Determine the (X, Y) coordinate at the center of the cell enclosing the given text.  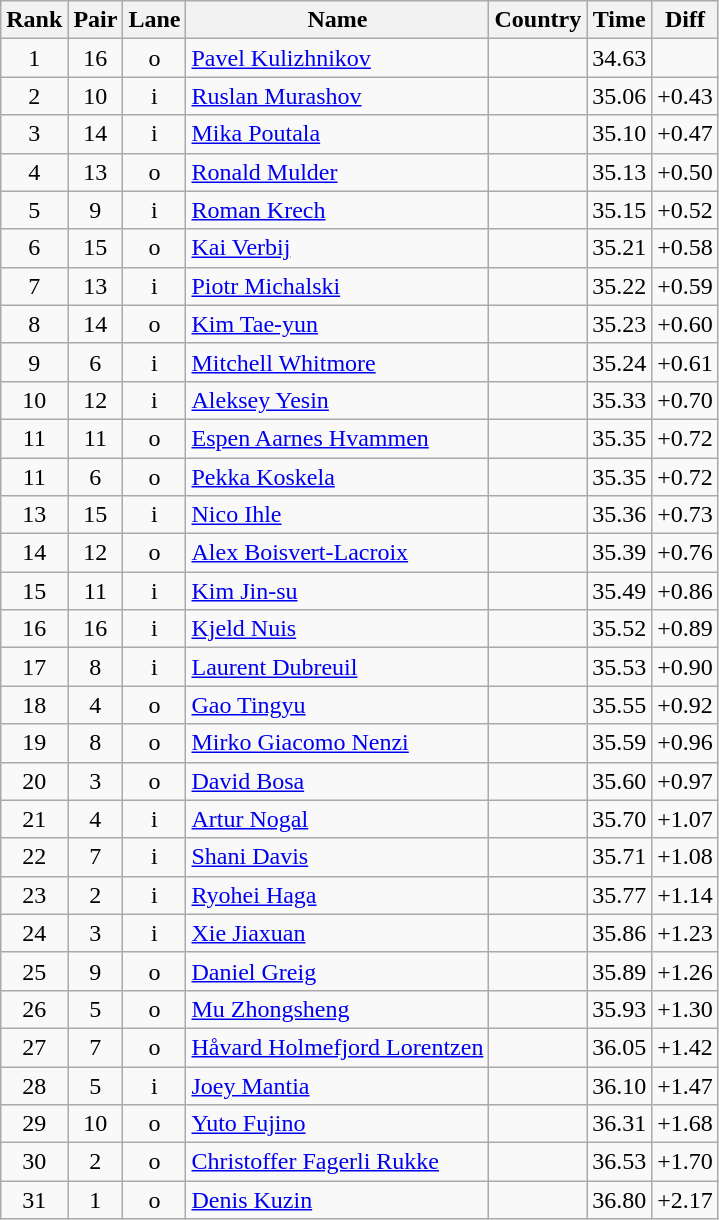
Roman Krech (338, 210)
34.63 (620, 58)
35.23 (620, 324)
Name (338, 20)
Xie Jiaxuan (338, 933)
28 (34, 1085)
35.70 (620, 819)
35.77 (620, 895)
+1.47 (686, 1085)
+0.73 (686, 515)
Kim Jin-su (338, 591)
19 (34, 743)
35.86 (620, 933)
Denis Kuzin (338, 1200)
Alex Boisvert-Lacroix (338, 553)
Gao Tingyu (338, 705)
36.10 (620, 1085)
35.52 (620, 629)
+0.89 (686, 629)
35.55 (620, 705)
+0.70 (686, 400)
Rank (34, 20)
31 (34, 1200)
35.93 (620, 1009)
Time (620, 20)
35.06 (620, 96)
36.31 (620, 1124)
Mirko Giacomo Nenzi (338, 743)
36.53 (620, 1162)
+1.30 (686, 1009)
+0.58 (686, 248)
Laurent Dubreuil (338, 667)
Mu Zhongsheng (338, 1009)
Aleksey Yesin (338, 400)
25 (34, 971)
35.39 (620, 553)
+1.42 (686, 1047)
+0.59 (686, 286)
Ruslan Murashov (338, 96)
+1.70 (686, 1162)
Joey Mantia (338, 1085)
18 (34, 705)
+0.60 (686, 324)
Nico Ihle (338, 515)
22 (34, 857)
35.10 (620, 134)
35.33 (620, 400)
26 (34, 1009)
35.13 (620, 172)
+2.17 (686, 1200)
35.53 (620, 667)
+0.86 (686, 591)
35.60 (620, 781)
Håvard Holmefjord Lorentzen (338, 1047)
Country (538, 20)
+0.61 (686, 362)
Kjeld Nuis (338, 629)
21 (34, 819)
35.21 (620, 248)
24 (34, 933)
35.24 (620, 362)
+1.68 (686, 1124)
35.22 (620, 286)
36.05 (620, 1047)
+0.97 (686, 781)
Mitchell Whitmore (338, 362)
36.80 (620, 1200)
Piotr Michalski (338, 286)
+1.07 (686, 819)
Daniel Greig (338, 971)
Shani Davis (338, 857)
+0.50 (686, 172)
+0.92 (686, 705)
+1.23 (686, 933)
+1.08 (686, 857)
35.49 (620, 591)
Kai Verbij (338, 248)
35.36 (620, 515)
20 (34, 781)
Ryohei Haga (338, 895)
27 (34, 1047)
+0.90 (686, 667)
+1.26 (686, 971)
Ronald Mulder (338, 172)
Pair (96, 20)
35.15 (620, 210)
+0.76 (686, 553)
Kim Tae-yun (338, 324)
35.71 (620, 857)
+0.43 (686, 96)
35.89 (620, 971)
Mika Poutala (338, 134)
Christoffer Fagerli Rukke (338, 1162)
+0.47 (686, 134)
17 (34, 667)
23 (34, 895)
35.59 (620, 743)
+0.52 (686, 210)
Espen Aarnes Hvammen (338, 438)
Pavel Kulizhnikov (338, 58)
Pekka Koskela (338, 477)
Lane (154, 20)
29 (34, 1124)
Yuto Fujino (338, 1124)
Diff (686, 20)
30 (34, 1162)
David Bosa (338, 781)
Artur Nogal (338, 819)
+0.96 (686, 743)
+1.14 (686, 895)
